Determine the [x, y] coordinate at the center of the cell enclosing the given text.  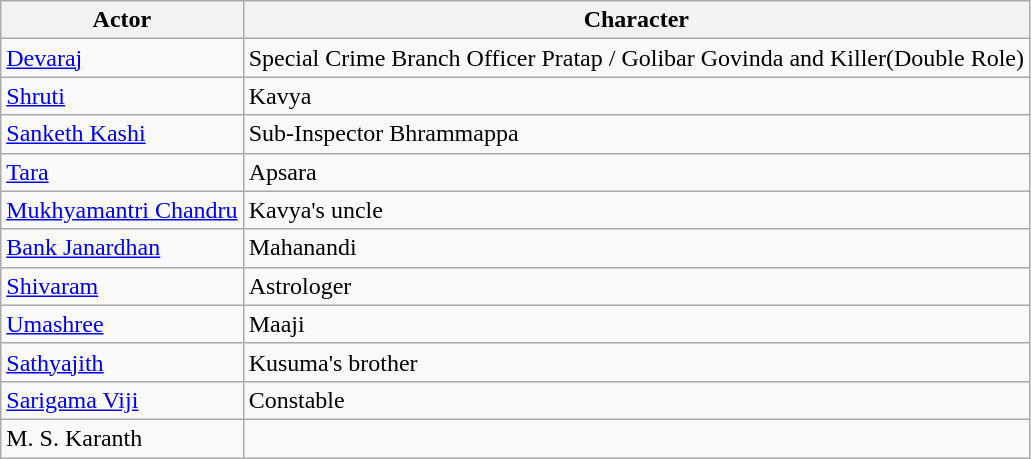
M. S. Karanth [122, 438]
Mahanandi [636, 248]
Kusuma's brother [636, 362]
Sarigama Viji [122, 400]
Actor [122, 20]
Sanketh Kashi [122, 134]
Kavya [636, 96]
Astrologer [636, 286]
Sub-Inspector Bhrammappa [636, 134]
Shruti [122, 96]
Constable [636, 400]
Umashree [122, 324]
Character [636, 20]
Devaraj [122, 58]
Tara [122, 172]
Apsara [636, 172]
Special Crime Branch Officer Pratap / Golibar Govinda and Killer(Double Role) [636, 58]
Bank Janardhan [122, 248]
Maaji [636, 324]
Sathyajith [122, 362]
Shivaram [122, 286]
Kavya's uncle [636, 210]
Mukhyamantri Chandru [122, 210]
